Output the [X, Y] coordinate of the center of the cell containing the given text.  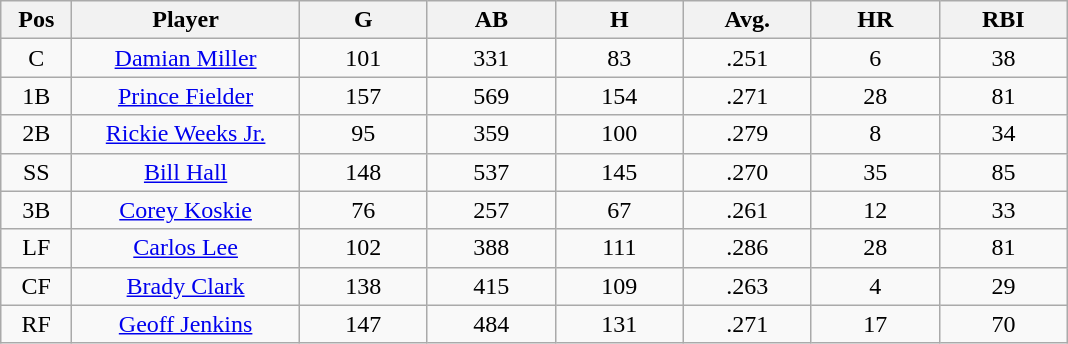
Pos [36, 20]
Brady Clark [186, 286]
29 [1003, 286]
RBI [1003, 20]
257 [491, 210]
38 [1003, 58]
G [363, 20]
157 [363, 96]
359 [491, 134]
484 [491, 324]
131 [619, 324]
388 [491, 248]
SS [36, 172]
111 [619, 248]
Corey Koskie [186, 210]
6 [875, 58]
147 [363, 324]
569 [491, 96]
67 [619, 210]
145 [619, 172]
.261 [747, 210]
33 [1003, 210]
1B [36, 96]
4 [875, 286]
.263 [747, 286]
Damian Miller [186, 58]
H [619, 20]
3B [36, 210]
154 [619, 96]
.279 [747, 134]
Geoff Jenkins [186, 324]
101 [363, 58]
331 [491, 58]
85 [1003, 172]
CF [36, 286]
LF [36, 248]
83 [619, 58]
2B [36, 134]
102 [363, 248]
17 [875, 324]
12 [875, 210]
95 [363, 134]
.251 [747, 58]
138 [363, 286]
Carlos Lee [186, 248]
34 [1003, 134]
537 [491, 172]
8 [875, 134]
415 [491, 286]
RF [36, 324]
Bill Hall [186, 172]
Avg. [747, 20]
AB [491, 20]
148 [363, 172]
35 [875, 172]
HR [875, 20]
Player [186, 20]
76 [363, 210]
100 [619, 134]
.270 [747, 172]
109 [619, 286]
Prince Fielder [186, 96]
70 [1003, 324]
Rickie Weeks Jr. [186, 134]
.286 [747, 248]
C [36, 58]
